Locate the cell with the specified text and output its [X, Y] center coordinate. 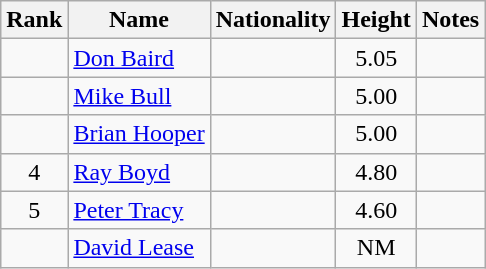
NM [376, 248]
Notes [450, 20]
David Lease [139, 248]
Mike Bull [139, 96]
4 [34, 172]
Nationality [273, 20]
5.05 [376, 58]
Name [139, 20]
5 [34, 210]
Peter Tracy [139, 210]
4.80 [376, 172]
Ray Boyd [139, 172]
Don Baird [139, 58]
Brian Hooper [139, 134]
4.60 [376, 210]
Height [376, 20]
Rank [34, 20]
